Scan for the cell matching the given text and deliver its [x, y] coordinate at center. 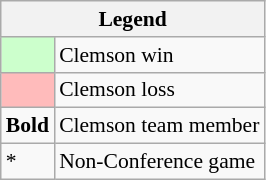
Legend [133, 19]
Bold [28, 126]
Non-Conference game [159, 162]
* [28, 162]
Clemson loss [159, 90]
Clemson win [159, 55]
Clemson team member [159, 126]
